Return (x, y) of the center of cell containing provided text 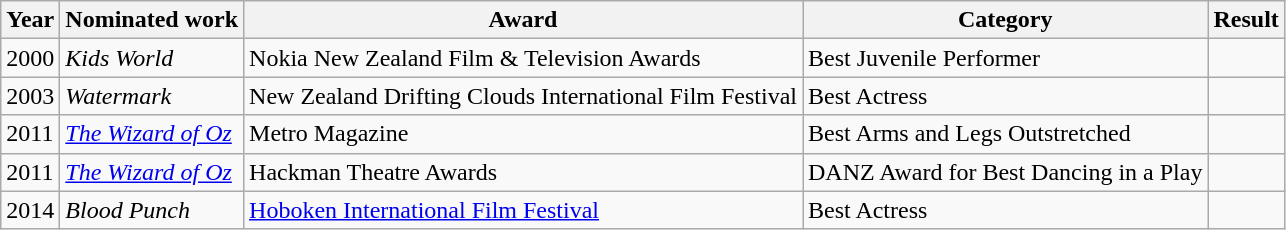
Award (524, 20)
Category (1004, 20)
Blood Punch (152, 210)
DANZ Award for Best Dancing in a Play (1004, 172)
Hoboken International Film Festival (524, 210)
Best Juvenile Performer (1004, 58)
2000 (30, 58)
Result (1246, 20)
Hackman Theatre Awards (524, 172)
Nokia New Zealand Film & Television Awards (524, 58)
Kids World (152, 58)
Best Arms and Legs Outstretched (1004, 134)
Metro Magazine (524, 134)
Year (30, 20)
Nominated work (152, 20)
2014 (30, 210)
New Zealand Drifting Clouds International Film Festival (524, 96)
Watermark (152, 96)
2003 (30, 96)
